Detect which cell encompasses the target text, then output its (X, Y) center coordinate. 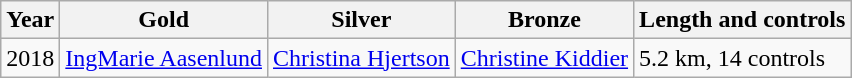
Gold (164, 20)
2018 (30, 58)
Length and controls (742, 20)
Year (30, 20)
Bronze (544, 20)
Silver (361, 20)
Christine Kiddier (544, 58)
5.2 km, 14 controls (742, 58)
Christina Hjertson (361, 58)
IngMarie Aasenlund (164, 58)
